Extract the (X, Y) coordinate from the center of the cell holding the provided text.  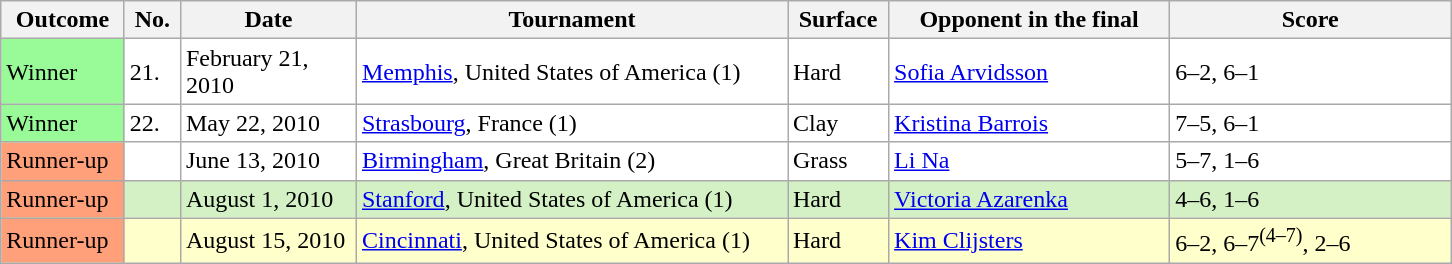
June 13, 2010 (268, 161)
Score (1310, 20)
Birmingham, Great Britain (2) (572, 161)
Memphis, United States of America (1) (572, 72)
Strasbourg, France (1) (572, 123)
Date (268, 20)
5–7, 1–6 (1310, 161)
May 22, 2010 (268, 123)
Li Na (1030, 161)
6–2, 6–7(4–7), 2–6 (1310, 240)
22. (152, 123)
Cincinnati, United States of America (1) (572, 240)
Kim Clijsters (1030, 240)
Opponent in the final (1030, 20)
21. (152, 72)
Tournament (572, 20)
Kristina Barrois (1030, 123)
7–5, 6–1 (1310, 123)
Victoria Azarenka (1030, 199)
Outcome (63, 20)
6–2, 6–1 (1310, 72)
Stanford, United States of America (1) (572, 199)
August 15, 2010 (268, 240)
Grass (838, 161)
No. (152, 20)
4–6, 1–6 (1310, 199)
Surface (838, 20)
February 21, 2010 (268, 72)
August 1, 2010 (268, 199)
Sofia Arvidsson (1030, 72)
Clay (838, 123)
